Identify which cell holds the provided text, then report its [X, Y] central coordinate. 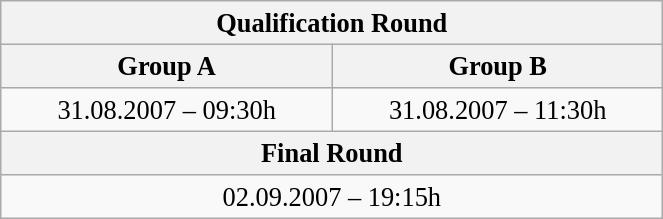
02.09.2007 – 19:15h [332, 197]
Final Round [332, 153]
Qualification Round [332, 22]
31.08.2007 – 09:30h [167, 109]
31.08.2007 – 11:30h [497, 109]
Group A [167, 66]
Group B [497, 66]
